Search for the cell housing the specified text and yield its [X, Y] center coordinate. 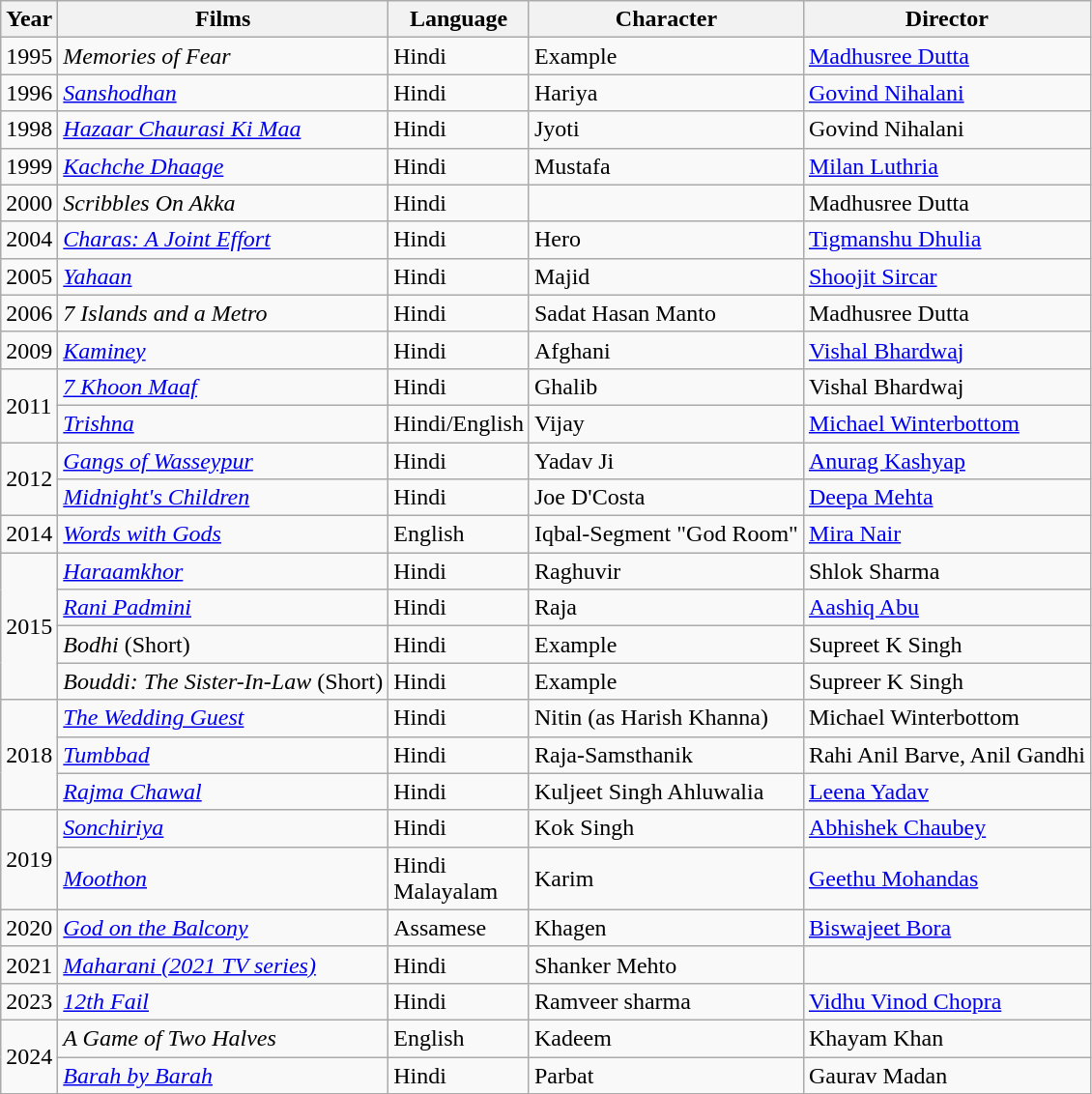
Geethu Mohandas [947, 878]
Director [947, 19]
Barah by Barah [223, 1076]
Milan Luthria [947, 166]
Assamese [459, 928]
Memories of Fear [223, 56]
7 Islands and a Metro [223, 313]
Biswajeet Bora [947, 928]
Hindi/English [459, 423]
Supreer K Singh [947, 681]
Anurag Kashyap [947, 461]
Bodhi (Short) [223, 645]
Kadeem [666, 1038]
Tigmanshu Dhulia [947, 240]
Language [459, 19]
Supreet K Singh [947, 645]
Raja-Samsthanik [666, 755]
Khayam Khan [947, 1038]
Bouddi: The Sister-In-Law (Short) [223, 681]
Mira Nair [947, 534]
Rahi Anil Barve, Anil Gandhi [947, 755]
1996 [29, 93]
Ghalib [666, 387]
Vijay [666, 423]
Shanker Mehto [666, 964]
Raja [666, 608]
Midnight's Children [223, 498]
Kok Singh [666, 828]
A Game of Two Halves [223, 1038]
2015 [29, 626]
2024 [29, 1056]
Gaurav Madan [947, 1076]
Abhishek Chaubey [947, 828]
1999 [29, 166]
Shlok Sharma [947, 571]
Kuljeet Singh Ahluwalia [666, 792]
Rajma Chawal [223, 792]
Character [666, 19]
Aashiq Abu [947, 608]
2019 [29, 860]
Gangs of Wasseypur [223, 461]
Parbat [666, 1076]
2004 [29, 240]
2018 [29, 755]
2012 [29, 479]
Year [29, 19]
God on the Balcony [223, 928]
Afghani [666, 350]
2020 [29, 928]
Words with Gods [223, 534]
Sonchiriya [223, 828]
2005 [29, 276]
Iqbal-Segment "God Room" [666, 534]
Hariya [666, 93]
7 Khoon Maaf [223, 387]
Kaminey [223, 350]
Majid [666, 276]
Films [223, 19]
Charas: A Joint Effort [223, 240]
Shoojit Sircar [947, 276]
Haraamkhor [223, 571]
Khagen [666, 928]
2006 [29, 313]
Scribbles On Akka [223, 203]
Hero [666, 240]
2009 [29, 350]
Hazaar Chaurasi Ki Maa [223, 130]
1998 [29, 130]
Rani Padmini [223, 608]
2000 [29, 203]
Sanshodhan [223, 93]
Yahaan [223, 276]
Trishna [223, 423]
Karim [666, 878]
Maharani (2021 TV series) [223, 964]
Leena Yadav [947, 792]
HindiMalayalam [459, 878]
Ramveer sharma [666, 1001]
Sadat Hasan Manto [666, 313]
The Wedding Guest [223, 718]
Kachche Dhaage [223, 166]
Deepa Mehta [947, 498]
Yadav Ji [666, 461]
2011 [29, 405]
Moothon [223, 878]
12th Fail [223, 1001]
Jyoti [666, 130]
2014 [29, 534]
2023 [29, 1001]
Nitin (as Harish Khanna) [666, 718]
Raghuvir [666, 571]
1995 [29, 56]
Vidhu Vinod Chopra [947, 1001]
Tumbbad [223, 755]
Mustafa [666, 166]
2021 [29, 964]
Joe D'Costa [666, 498]
